Return the [X, Y] coordinate for the center point of the cell that contains the specified text.  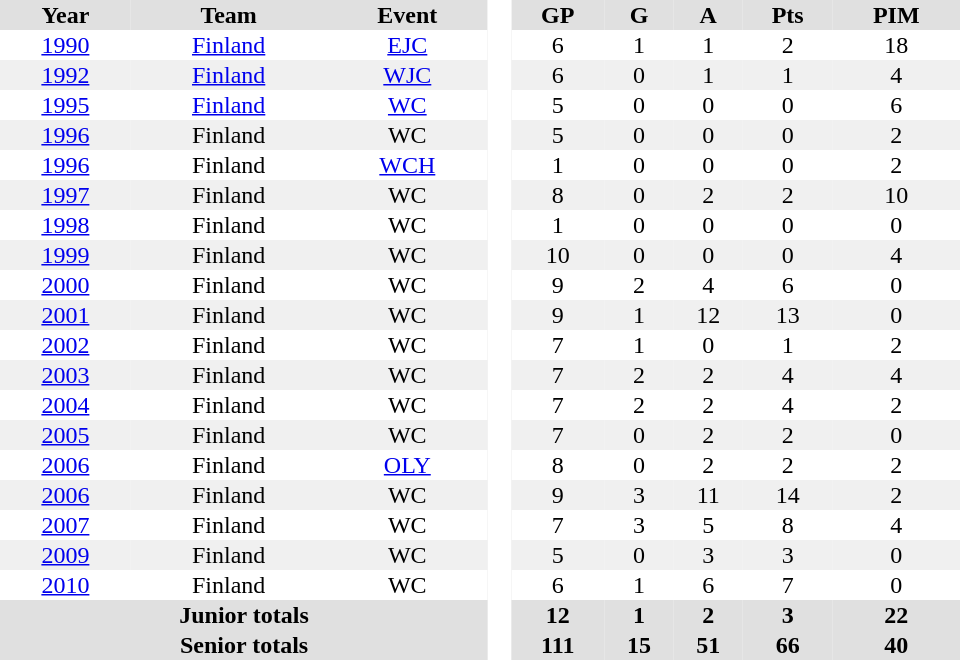
OLY [408, 465]
PIM [896, 15]
2009 [66, 555]
WJC [408, 75]
15 [638, 645]
1999 [66, 255]
G [638, 15]
11 [708, 495]
EJC [408, 45]
1990 [66, 45]
Junior totals [244, 615]
Year [66, 15]
GP [558, 15]
2004 [66, 405]
2007 [66, 525]
1997 [66, 195]
2003 [66, 375]
51 [708, 645]
WCH [408, 165]
1998 [66, 225]
Team [229, 15]
2010 [66, 585]
66 [788, 645]
Event [408, 15]
A [708, 15]
1995 [66, 105]
2005 [66, 435]
1992 [66, 75]
2002 [66, 345]
2001 [66, 315]
18 [896, 45]
14 [788, 495]
22 [896, 615]
Pts [788, 15]
13 [788, 315]
Senior totals [244, 645]
2000 [66, 285]
111 [558, 645]
40 [896, 645]
